Determine the [x, y] coordinate at the center of the cell enclosing the given text.  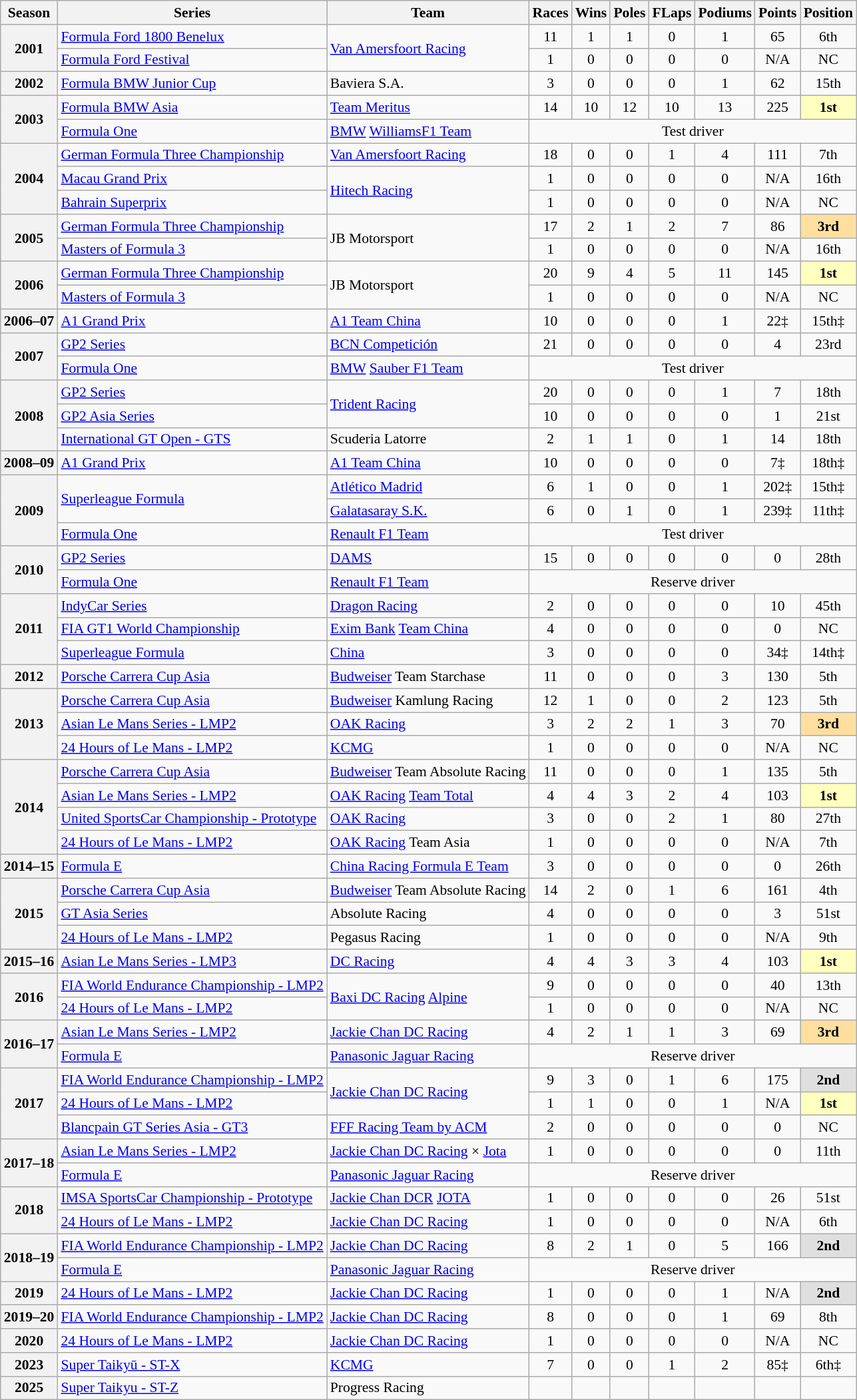
Galatasaray S.K. [428, 511]
Formula BMW Asia [192, 108]
2014–15 [29, 867]
2016–17 [29, 1044]
GP2 Asia Series [192, 416]
11th‡ [828, 511]
Absolute Racing [428, 914]
FFF Racing Team by ACM [428, 1128]
23rd [828, 345]
27th [828, 819]
2017 [29, 1104]
45th [828, 606]
Jackie Chan DCR JOTA [428, 1198]
70 [778, 724]
85‡ [778, 1365]
2019 [29, 1293]
Macau Grand Prix [192, 179]
145 [778, 274]
65 [778, 37]
2018 [29, 1210]
OAK Racing Team Asia [428, 843]
Super Taikyu - ST-Z [192, 1388]
80 [778, 819]
4th [828, 890]
2013 [29, 724]
FLaps [671, 13]
15th [828, 84]
OAK Racing Team Total [428, 796]
239‡ [778, 511]
14th‡ [828, 653]
2020 [29, 1341]
2006 [29, 285]
2003 [29, 120]
13th [828, 985]
IMSA SportsCar Championship - Prototype [192, 1198]
Podiums [724, 13]
International GT Open - GTS [192, 439]
Wins [591, 13]
13 [724, 108]
Hitech Racing [428, 190]
China Racing Formula E Team [428, 867]
2002 [29, 84]
2023 [29, 1365]
Races [551, 13]
2017–18 [29, 1162]
11th [828, 1151]
Poles [629, 13]
2019–20 [29, 1317]
Blancpain GT Series Asia - GT3 [192, 1128]
Scuderia Latorre [428, 439]
2008–09 [29, 463]
Exim Bank Team China [428, 629]
2025 [29, 1388]
Atlético Madrid [428, 487]
GT Asia Series [192, 914]
2015–16 [29, 961]
15 [551, 559]
8th [828, 1317]
26 [778, 1198]
26th [828, 867]
2006–07 [29, 321]
28th [828, 559]
BCN Competición [428, 345]
DAMS [428, 559]
2011 [29, 630]
Position [828, 13]
Formula Ford 1800 Benelux [192, 37]
Team Meritus [428, 108]
Jackie Chan DC Racing × Jota [428, 1151]
86 [778, 226]
18 [551, 155]
Baxi DC Racing Alpine [428, 997]
22‡ [778, 321]
6th‡ [828, 1365]
DC Racing [428, 961]
China [428, 653]
2014 [29, 807]
Budweiser Kamlung Racing [428, 700]
Baviera S.A. [428, 84]
Trident Racing [428, 403]
Points [778, 13]
123 [778, 700]
2010 [29, 570]
225 [778, 108]
United SportsCar Championship - Prototype [192, 819]
135 [778, 772]
7‡ [778, 463]
2018–19 [29, 1258]
2005 [29, 238]
175 [778, 1080]
FIA GT1 World Championship [192, 629]
2007 [29, 357]
40 [778, 985]
161 [778, 890]
2009 [29, 511]
166 [778, 1246]
Dragon Racing [428, 606]
Team [428, 13]
Super Taikyū - ST-X [192, 1365]
62 [778, 84]
2016 [29, 997]
Pegasus Racing [428, 938]
111 [778, 155]
BMW WilliamsF1 Team [428, 131]
Formula Ford Festival [192, 60]
2008 [29, 415]
21 [551, 345]
34‡ [778, 653]
2015 [29, 913]
21st [828, 416]
Progress Racing [428, 1388]
Bahrain Superprix [192, 202]
Season [29, 13]
202‡ [778, 487]
Budweiser Team Starchase [428, 677]
17 [551, 226]
BMW Sauber F1 Team [428, 369]
IndyCar Series [192, 606]
2004 [29, 178]
2001 [29, 48]
130 [778, 677]
9th [828, 938]
2012 [29, 677]
Formula BMW Junior Cup [192, 84]
Asian Le Mans Series - LMP3 [192, 961]
18th‡ [828, 463]
Series [192, 13]
